From the cell containing the given text, extract its center point as (x, y) coordinate. 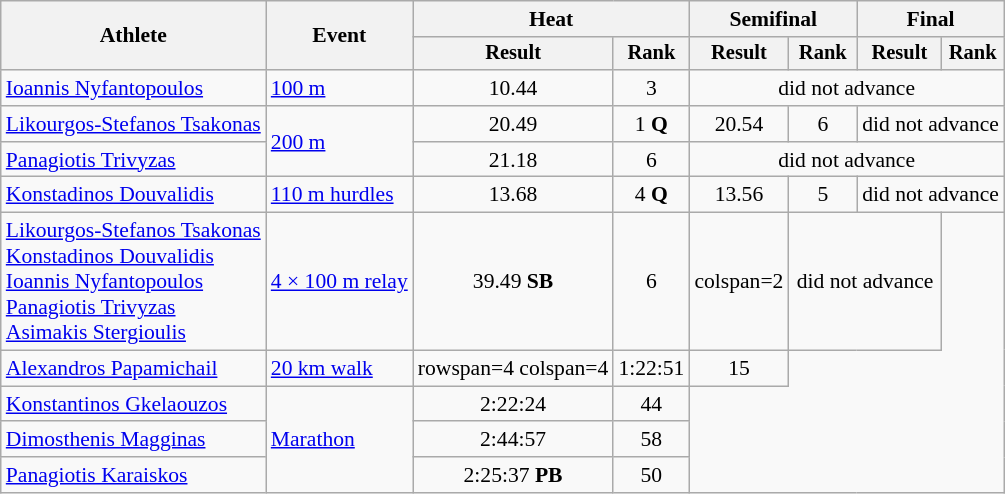
colspan=2 (738, 282)
3 (651, 88)
Likourgos-Stefanos Tsakonas (134, 124)
20.49 (514, 124)
21.18 (514, 160)
Marathon (340, 440)
5 (822, 195)
58 (651, 440)
39.49 SB (514, 282)
50 (651, 475)
4 × 100 m relay (340, 282)
20.54 (738, 124)
Athlete (134, 36)
1 Q (651, 124)
Ioannis Nyfantopoulos (134, 88)
1:22:51 (651, 369)
Heat (552, 19)
Panagiotis Karaiskos (134, 475)
rowspan=4 colspan=4 (514, 369)
10.44 (514, 88)
2:25:37 PB (514, 475)
Konstantinos Gkelaouzos (134, 404)
200 m (340, 142)
Likourgos-Stefanos TsakonasKonstadinos DouvalidisIoannis NyfantopoulosPanagiotis TrivyzasAsimakis Stergioulis (134, 282)
2:22:24 (514, 404)
Alexandros Papamichail (134, 369)
15 (738, 369)
2:44:57 (514, 440)
Event (340, 36)
110 m hurdles (340, 195)
100 m (340, 88)
Final (930, 19)
Dimosthenis Magginas (134, 440)
Panagiotis Trivyzas (134, 160)
44 (651, 404)
13.68 (514, 195)
20 km walk (340, 369)
13.56 (738, 195)
4 Q (651, 195)
Konstadinos Douvalidis (134, 195)
Semifinal (773, 19)
